Find where the given text appears and provide that cell's center as [X, Y] coordinate. 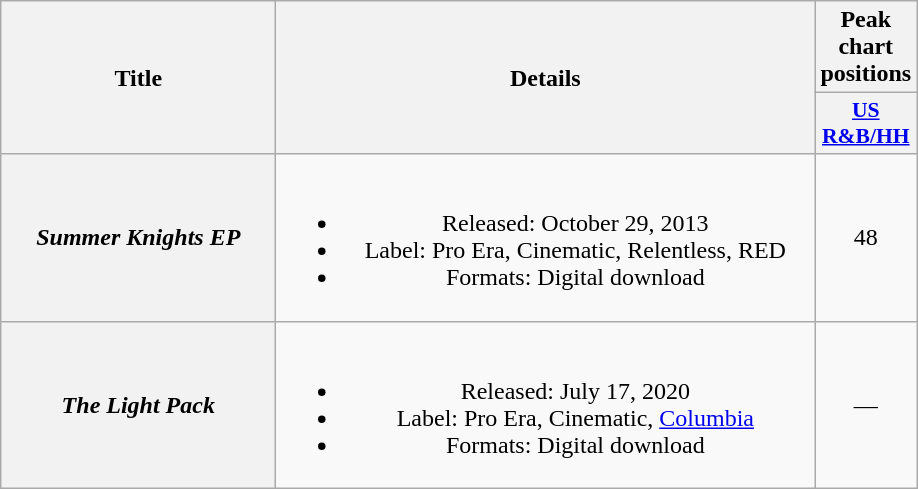
The Light Pack [138, 404]
48 [866, 238]
Title [138, 78]
Released: October 29, 2013Label: Pro Era, Cinematic, Relentless, REDFormats: Digital download [546, 238]
USR&B/HH [866, 124]
Peak chart positions [866, 47]
Summer Knights EP [138, 238]
Details [546, 78]
— [866, 404]
Released: July 17, 2020Label: Pro Era, Cinematic, ColumbiaFormats: Digital download [546, 404]
